From the cell containing the given text, extract its center point as (x, y) coordinate. 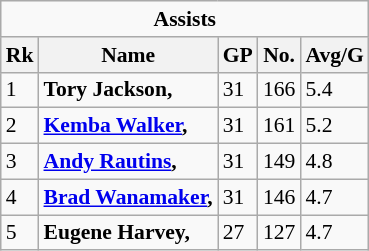
Eugene Harvey, (128, 233)
Assists (185, 19)
1 (20, 90)
Name (128, 55)
161 (280, 126)
3 (20, 162)
149 (280, 162)
Tory Jackson, (128, 90)
5 (20, 233)
Brad Wanamaker, (128, 197)
166 (280, 90)
5.4 (334, 90)
2 (20, 126)
146 (280, 197)
Kemba Walker, (128, 126)
4.8 (334, 162)
GP (238, 55)
4 (20, 197)
Andy Rautins, (128, 162)
Avg/G (334, 55)
Rk (20, 55)
127 (280, 233)
5.2 (334, 126)
27 (238, 233)
No. (280, 55)
